Scan for the cell matching the given text and deliver its (x, y) coordinate at center. 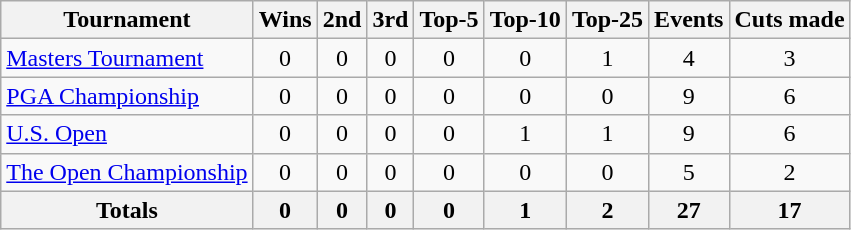
Cuts made (790, 20)
Top-25 (607, 20)
Wins (285, 20)
4 (689, 58)
27 (689, 210)
17 (790, 210)
PGA Championship (127, 96)
3 (790, 58)
Totals (127, 210)
3rd (390, 20)
The Open Championship (127, 172)
Top-5 (449, 20)
2nd (342, 20)
Events (689, 20)
U.S. Open (127, 134)
Masters Tournament (127, 58)
Tournament (127, 20)
Top-10 (525, 20)
5 (689, 172)
